Return [x, y] of the center of cell containing provided text 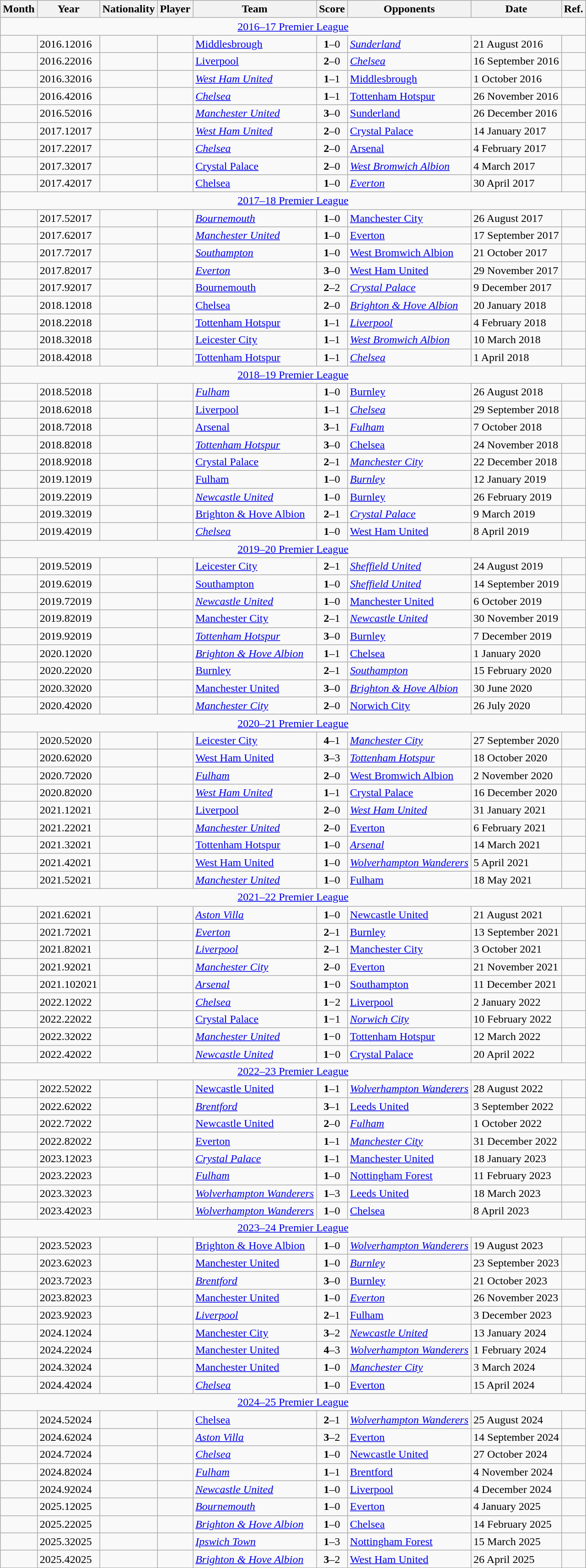
Nationality [129, 9]
2019.12019 [69, 479]
18 October 2020 [516, 758]
2020.32020 [69, 688]
2019.62019 [69, 584]
2024.62024 [69, 1437]
2019.72019 [69, 601]
9 March 2019 [516, 514]
3 October 2021 [516, 949]
11 December 2021 [516, 984]
2022.52022 [69, 1089]
2019.82019 [69, 619]
26 November 2023 [516, 1298]
2024–25 Premier League [293, 1402]
2020.62020 [69, 758]
21 August 2016 [516, 44]
30 April 2017 [516, 183]
2017.22017 [69, 148]
2023.92023 [69, 1315]
Opponents [409, 9]
Year [69, 9]
2020.22020 [69, 671]
8 April 2023 [516, 1211]
14 January 2017 [516, 131]
31 January 2021 [516, 810]
2016.12016 [69, 44]
2024.92024 [69, 1489]
2017–18 Premier League [293, 200]
10 March 2018 [516, 340]
21 November 2021 [516, 967]
2 November 2020 [516, 776]
25 August 2024 [516, 1420]
2023–24 Premier League [293, 1228]
23 September 2023 [516, 1263]
18 March 2023 [516, 1193]
19 August 2023 [516, 1245]
2022.42022 [69, 1054]
26 July 2020 [516, 706]
3 September 2022 [516, 1106]
2021.32021 [69, 845]
2020.12020 [69, 653]
30 June 2020 [516, 688]
26 August 2018 [516, 392]
4 December 2024 [516, 1489]
2019.52019 [69, 566]
11 February 2023 [516, 1176]
2018.52018 [69, 392]
2018.42018 [69, 357]
28 August 2022 [516, 1089]
2018.32018 [69, 340]
Date [516, 9]
2022–23 Premier League [293, 1072]
2022.62022 [69, 1106]
2017.32017 [69, 166]
2016.32016 [69, 79]
29 September 2018 [516, 410]
1−1 [332, 1019]
4 February 2018 [516, 323]
2022.12022 [69, 1002]
2016.42016 [69, 96]
22 December 2018 [516, 462]
2023.42023 [69, 1211]
15 April 2024 [516, 1385]
2016.52016 [69, 113]
2020.52020 [69, 740]
2022.72022 [69, 1124]
2018.72018 [69, 427]
13 September 2021 [516, 932]
2022.32022 [69, 1036]
2023.82023 [69, 1298]
2022.22022 [69, 1019]
2019.22019 [69, 496]
4 March 2017 [516, 166]
4–3 [332, 1350]
2024.52024 [69, 1420]
2021.42021 [69, 862]
2024.72024 [69, 1455]
2020.42020 [69, 706]
8 April 2019 [516, 532]
1 February 2024 [516, 1350]
2024.32024 [69, 1368]
2017.42017 [69, 183]
2021.22021 [69, 828]
2019.92019 [69, 636]
10 February 2022 [516, 1019]
26 February 2019 [516, 496]
4 January 2025 [516, 1507]
14 March 2021 [516, 845]
2023.12023 [69, 1158]
26 April 2025 [516, 1559]
2021.102021 [69, 984]
2018.62018 [69, 410]
2023.62023 [69, 1263]
2018–19 Premier League [293, 375]
21 October 2017 [516, 253]
26 November 2016 [516, 96]
14 February 2025 [516, 1524]
14 September 2024 [516, 1437]
13 January 2024 [516, 1333]
27 September 2020 [516, 740]
2021.62021 [69, 915]
1−2 [332, 1002]
2022.82022 [69, 1141]
21 August 2021 [516, 915]
5 April 2021 [516, 862]
3 March 2024 [516, 1368]
2025.32025 [69, 1541]
7 October 2018 [516, 427]
26 December 2016 [516, 113]
2018.12018 [69, 305]
2025.22025 [69, 1524]
2–2 [332, 288]
Ipswich Town [255, 1541]
31 December 2022 [516, 1141]
2024.42024 [69, 1385]
2019.42019 [69, 532]
Player [175, 9]
2025.42025 [69, 1559]
3–3 [332, 758]
3 December 2023 [516, 1315]
27 October 2024 [516, 1455]
2024.82024 [69, 1472]
2016.22016 [69, 61]
2017.12017 [69, 131]
12 January 2019 [516, 479]
2024.12024 [69, 1333]
2021.72021 [69, 932]
18 May 2021 [516, 880]
2023.22023 [69, 1176]
4 November 2024 [516, 1472]
2 January 2022 [516, 1002]
2017.72017 [69, 253]
17 September 2017 [516, 236]
15 February 2020 [516, 671]
2023.32023 [69, 1193]
16 December 2020 [516, 793]
2020.82020 [69, 793]
2020.72020 [69, 776]
29 November 2017 [516, 270]
24 August 2019 [516, 566]
2018.92018 [69, 462]
14 September 2019 [516, 584]
20 January 2018 [516, 305]
1 April 2018 [516, 357]
Ref. [574, 9]
2018.82018 [69, 444]
21 October 2023 [516, 1280]
24 November 2018 [516, 444]
30 November 2019 [516, 619]
2021.92021 [69, 967]
1 January 2020 [516, 653]
2019.32019 [69, 514]
9 December 2017 [516, 288]
2025.12025 [69, 1507]
2020–21 Premier League [293, 723]
16 September 2016 [516, 61]
1 October 2022 [516, 1124]
2021–22 Premier League [293, 897]
12 March 2022 [516, 1036]
7 December 2019 [516, 636]
Score [332, 9]
2021.12021 [69, 810]
4 February 2017 [516, 148]
15 March 2025 [516, 1541]
2017.92017 [69, 288]
2023.72023 [69, 1280]
4–1 [332, 740]
Team [255, 9]
2024.22024 [69, 1350]
2017.82017 [69, 270]
6 October 2019 [516, 601]
2017.62017 [69, 236]
6 February 2021 [516, 828]
26 August 2017 [516, 218]
2016–17 Premier League [293, 27]
2023.52023 [69, 1245]
18 January 2023 [516, 1158]
2018.22018 [69, 323]
Month [19, 9]
2017.52017 [69, 218]
20 April 2022 [516, 1054]
2021.52021 [69, 880]
1 October 2016 [516, 79]
2019–20 Premier League [293, 549]
2021.82021 [69, 949]
